Extract the [x, y] coordinate from the center of the cell holding the provided text.  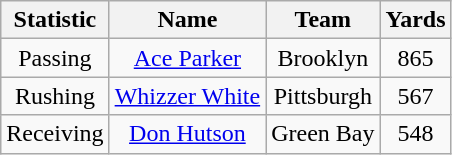
Ace Parker [188, 58]
Whizzer White [188, 96]
Rushing [55, 96]
Green Bay [323, 134]
Brooklyn [323, 58]
Don Hutson [188, 134]
Name [188, 20]
Team [323, 20]
Yards [416, 20]
Receiving [55, 134]
Pittsburgh [323, 96]
Statistic [55, 20]
567 [416, 96]
Passing [55, 58]
865 [416, 58]
548 [416, 134]
